Scan for the cell matching the given text and deliver its [X, Y] coordinate at center. 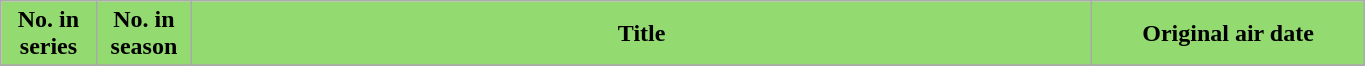
Original air date [1228, 34]
No. inseason [144, 34]
No. inseries [48, 34]
Title [642, 34]
